Extract the [X, Y] coordinate from the center of the cell holding the provided text.  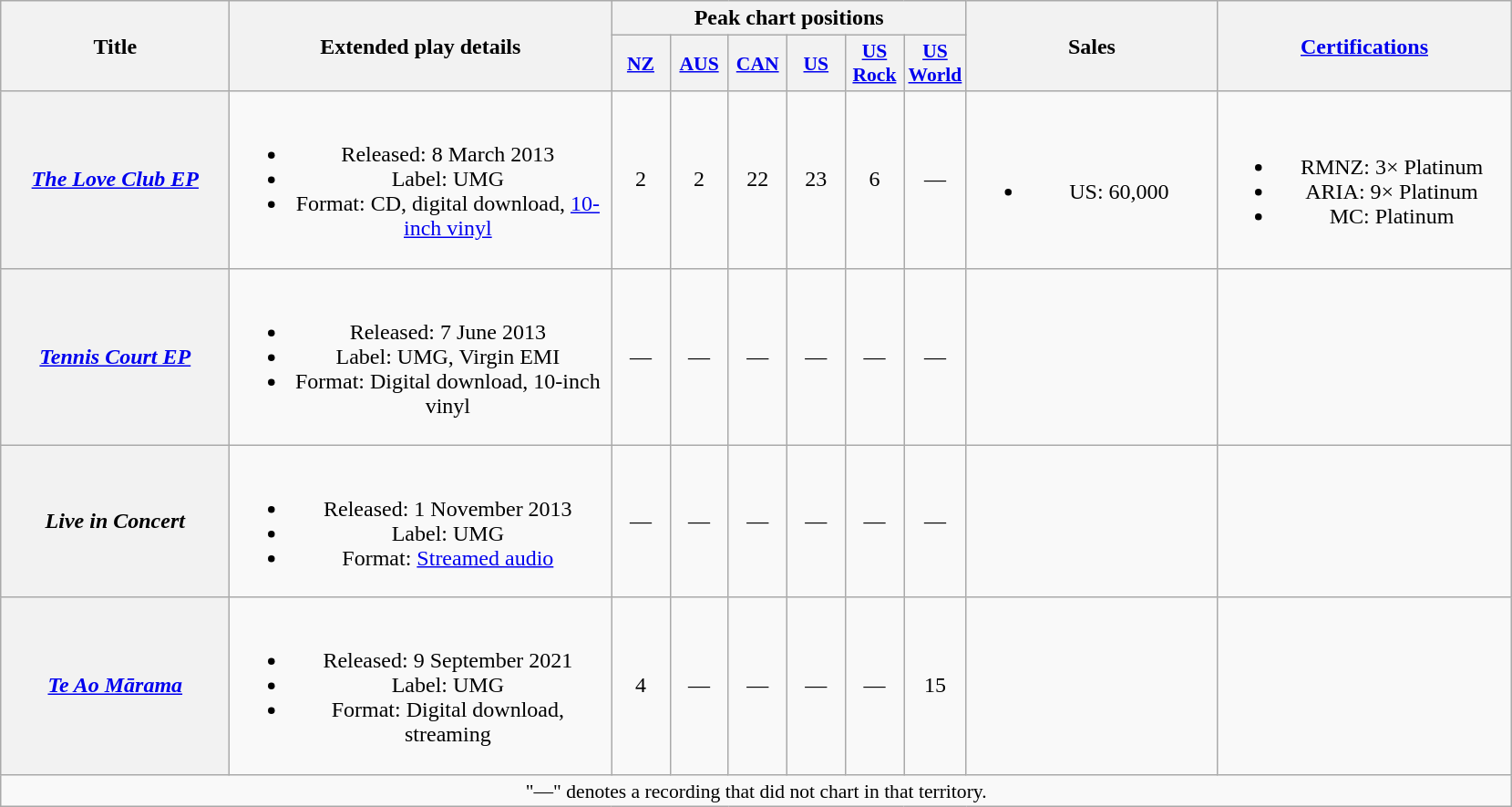
The Love Club EP [115, 180]
NZ [641, 64]
Released: 7 June 2013Label: UMG, Virgin EMIFormat: Digital download, 10-inch vinyl [421, 357]
Te Ao Mārama [115, 686]
RMNZ: 3× PlatinumARIA: 9× PlatinumMC: Platinum [1363, 180]
22 [757, 180]
4 [641, 686]
23 [816, 180]
US [816, 64]
USRock [874, 64]
Released: 9 September 2021Label: UMGFormat: Digital download, streaming [421, 686]
AUS [699, 64]
Title [115, 46]
US: 60,000 [1092, 180]
15 [935, 686]
Released: 8 March 2013Label: UMGFormat: CD, digital download, 10-inch vinyl [421, 180]
USWorld [935, 64]
Released: 1 November 2013Label: UMGFormat: Streamed audio [421, 522]
CAN [757, 64]
Peak chart positions [789, 18]
6 [874, 180]
"—" denotes a recording that did not chart in that territory. [756, 791]
Certifications [1363, 46]
Sales [1092, 46]
Live in Concert [115, 522]
Tennis Court EP [115, 357]
Extended play details [421, 46]
